Provide the (x, y) coordinate of the cell's center where the given text is located.  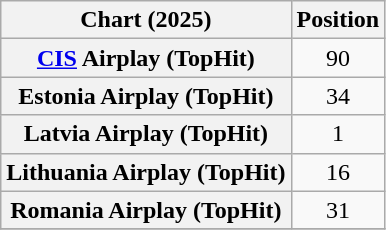
Lithuania Airplay (TopHit) (146, 172)
Estonia Airplay (TopHit) (146, 96)
Position (338, 20)
1 (338, 134)
CIS Airplay (TopHit) (146, 58)
34 (338, 96)
31 (338, 210)
Romania Airplay (TopHit) (146, 210)
Latvia Airplay (TopHit) (146, 134)
90 (338, 58)
16 (338, 172)
Chart (2025) (146, 20)
